Scan for the cell matching the given text and deliver its (x, y) coordinate at center. 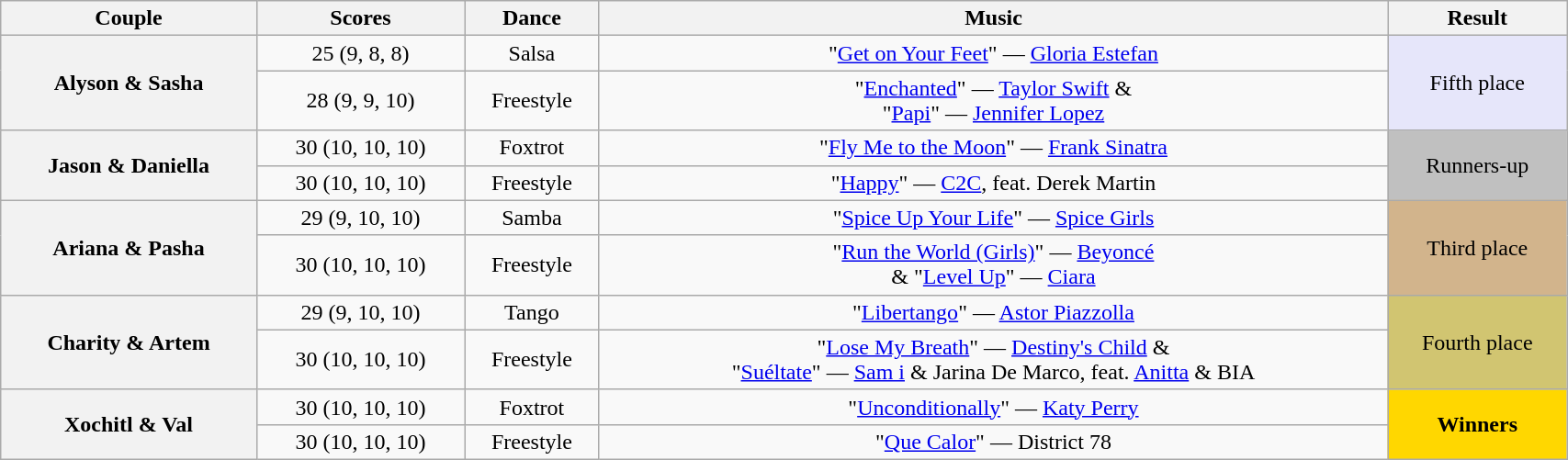
"Unconditionally" — Katy Perry (994, 407)
"Enchanted" — Taylor Swift &"Papi" — Jennifer Lopez (994, 101)
"Libertango" — Astor Piazzolla (994, 312)
Charity & Artem (129, 342)
Music (994, 18)
Third place (1477, 248)
Samba (532, 218)
Alyson & Sasha (129, 83)
Winners (1477, 424)
Runners-up (1477, 165)
Result (1477, 18)
"Spice Up Your Life" — Spice Girls (994, 218)
Xochitl & Val (129, 424)
"Fly Me to the Moon" — Frank Sinatra (994, 148)
28 (9, 9, 10) (360, 101)
25 (9, 8, 8) (360, 53)
Ariana & Pasha (129, 248)
Fourth place (1477, 342)
Tango (532, 312)
Salsa (532, 53)
"Happy" — C2C, feat. Derek Martin (994, 183)
Scores (360, 18)
"Get on Your Feet" — Gloria Estefan (994, 53)
"Lose My Breath" — Destiny's Child &"Suéltate" — Sam i & Jarina De Marco, feat. Anitta & BIA (994, 360)
Fifth place (1477, 83)
"Run the World (Girls)" — Beyoncé& "Level Up" — Ciara (994, 264)
Couple (129, 18)
Jason & Daniella (129, 165)
Dance (532, 18)
"Que Calor" — District 78 (994, 442)
